Extract the [x, y] coordinate from the center of the cell holding the provided text.  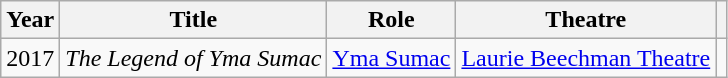
2017 [30, 58]
Laurie Beechman Theatre [586, 58]
Title [194, 20]
Year [30, 20]
The Legend of Yma Sumac [194, 58]
Theatre [586, 20]
Yma Sumac [392, 58]
Role [392, 20]
